Determine the (x, y) coordinate at the center of the cell enclosing the given text.  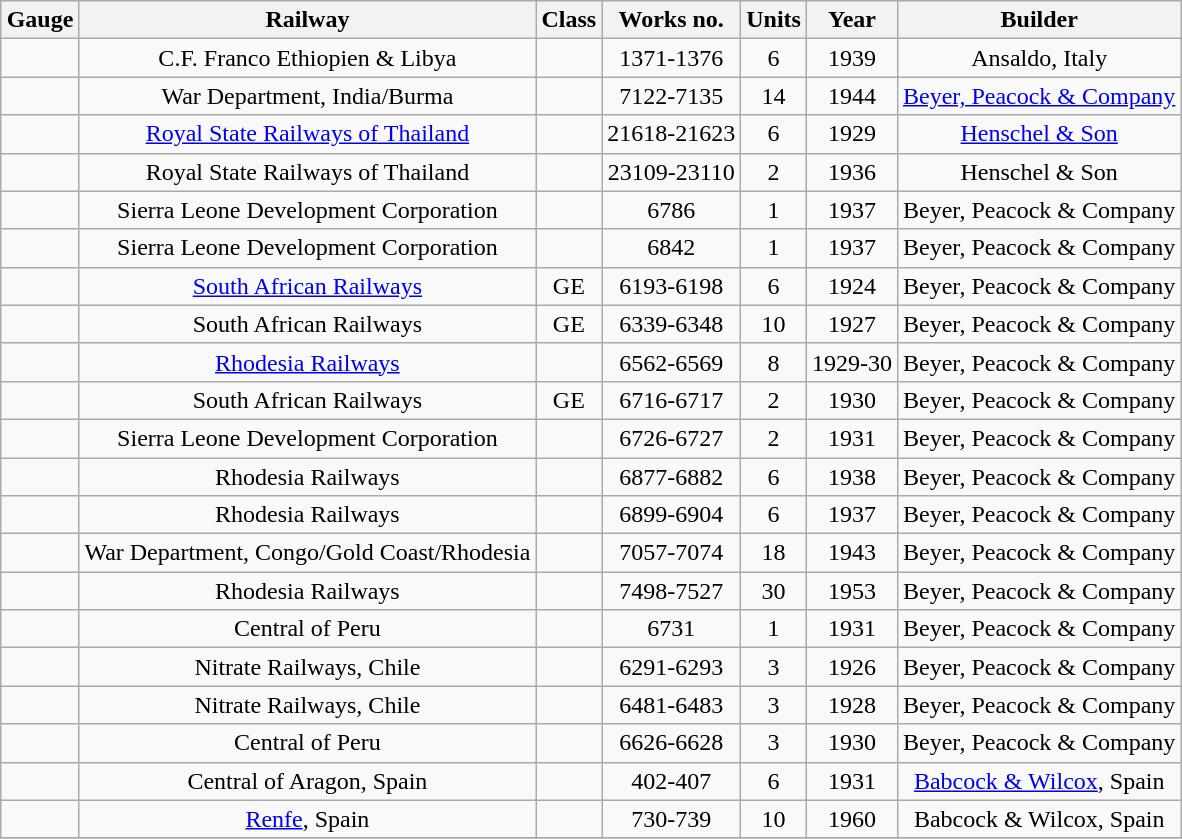
Gauge (40, 20)
30 (774, 591)
1371-1376 (672, 58)
War Department, India/Burma (308, 96)
7057-7074 (672, 553)
21618-21623 (672, 134)
6786 (672, 210)
Central of Aragon, Spain (308, 781)
1926 (852, 667)
Year (852, 20)
7498-7527 (672, 591)
1928 (852, 705)
6726-6727 (672, 438)
1924 (852, 286)
1938 (852, 477)
Class (569, 20)
1936 (852, 172)
14 (774, 96)
1929-30 (852, 362)
Builder (1040, 20)
Railway (308, 20)
402-407 (672, 781)
1944 (852, 96)
6291-6293 (672, 667)
C.F. Franco Ethiopien & Libya (308, 58)
7122-7135 (672, 96)
6842 (672, 248)
Renfe, Spain (308, 819)
6339-6348 (672, 324)
1953 (852, 591)
730-739 (672, 819)
Units (774, 20)
1939 (852, 58)
6193-6198 (672, 286)
6716-6717 (672, 400)
18 (774, 553)
6877-6882 (672, 477)
Works no. (672, 20)
23109-23110 (672, 172)
1960 (852, 819)
War Department, Congo/Gold Coast/Rhodesia (308, 553)
6899-6904 (672, 515)
1943 (852, 553)
6562-6569 (672, 362)
8 (774, 362)
1929 (852, 134)
6731 (672, 629)
Ansaldo, Italy (1040, 58)
1927 (852, 324)
6481-6483 (672, 705)
6626-6628 (672, 743)
